Find where the given text appears and provide that cell's center as [x, y] coordinate. 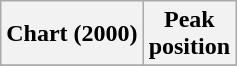
Peakposition [189, 34]
Chart (2000) [72, 34]
